Locate the cell with the specified text and output its [x, y] center coordinate. 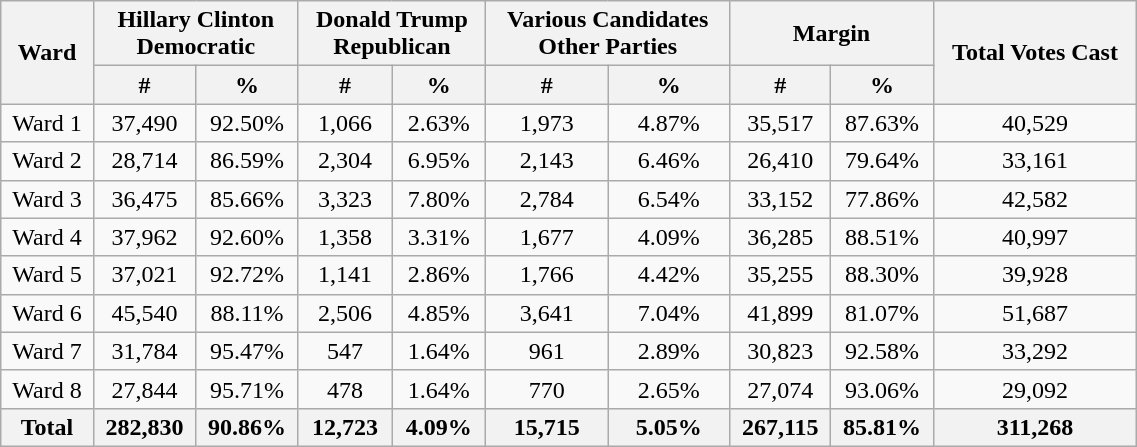
37,962 [144, 237]
1,677 [547, 237]
267,115 [780, 427]
1,358 [345, 237]
6.46% [669, 161]
88.11% [247, 313]
2,506 [345, 313]
Donald TrumpRepublican [392, 34]
39,928 [1035, 275]
3,323 [345, 199]
85.66% [247, 199]
Hillary ClintonDemocratic [196, 34]
1,066 [345, 123]
3,641 [547, 313]
40,529 [1035, 123]
Total [48, 427]
Ward [48, 52]
6.95% [439, 161]
95.47% [247, 351]
30,823 [780, 351]
81.07% [882, 313]
26,410 [780, 161]
92.72% [247, 275]
92.60% [247, 237]
Ward 5 [48, 275]
12,723 [345, 427]
2,784 [547, 199]
Ward 4 [48, 237]
33,161 [1035, 161]
33,292 [1035, 351]
4.85% [439, 313]
2,304 [345, 161]
2,143 [547, 161]
37,490 [144, 123]
Ward 8 [48, 389]
961 [547, 351]
2.63% [439, 123]
41,899 [780, 313]
7.04% [669, 313]
42,582 [1035, 199]
27,074 [780, 389]
2.89% [669, 351]
29,092 [1035, 389]
478 [345, 389]
7.80% [439, 199]
87.63% [882, 123]
28,714 [144, 161]
Total Votes Cast [1035, 52]
77.86% [882, 199]
3.31% [439, 237]
1,766 [547, 275]
93.06% [882, 389]
45,540 [144, 313]
79.64% [882, 161]
15,715 [547, 427]
85.81% [882, 427]
2.86% [439, 275]
51,687 [1035, 313]
92.50% [247, 123]
4.42% [669, 275]
Margin [832, 34]
92.58% [882, 351]
311,268 [1035, 427]
Various CandidatesOther Parties [608, 34]
6.54% [669, 199]
88.51% [882, 237]
33,152 [780, 199]
88.30% [882, 275]
Ward 3 [48, 199]
35,255 [780, 275]
Ward 1 [48, 123]
37,021 [144, 275]
36,285 [780, 237]
Ward 7 [48, 351]
1,973 [547, 123]
Ward 2 [48, 161]
Ward 6 [48, 313]
31,784 [144, 351]
4.87% [669, 123]
86.59% [247, 161]
35,517 [780, 123]
282,830 [144, 427]
547 [345, 351]
95.71% [247, 389]
90.86% [247, 427]
27,844 [144, 389]
40,997 [1035, 237]
770 [547, 389]
5.05% [669, 427]
36,475 [144, 199]
2.65% [669, 389]
1,141 [345, 275]
